Find where the given text appears and provide that cell's center as [x, y] coordinate. 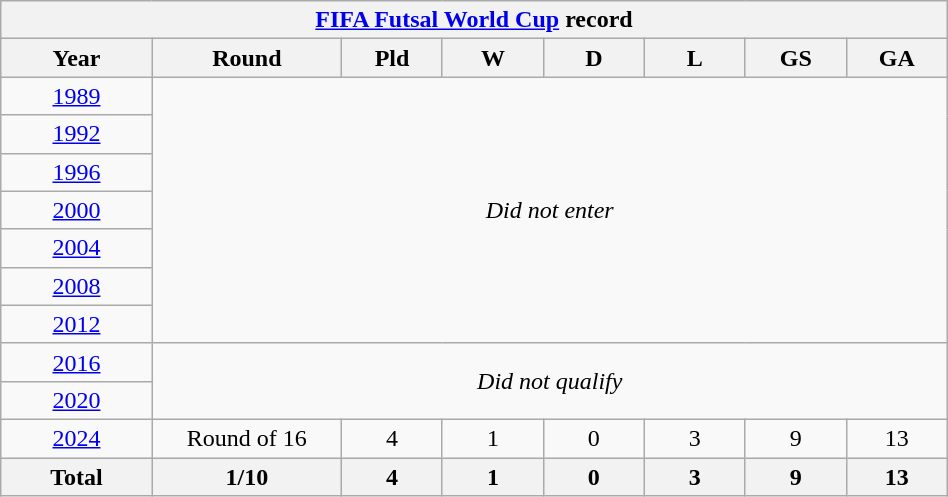
2020 [76, 400]
Year [76, 58]
GA [896, 58]
L [694, 58]
D [594, 58]
2024 [76, 438]
2012 [76, 324]
1989 [76, 96]
Total [76, 477]
FIFA Futsal World Cup record [474, 20]
2000 [76, 210]
1996 [76, 172]
Pld [392, 58]
GS [796, 58]
2004 [76, 248]
1/10 [246, 477]
1992 [76, 134]
2008 [76, 286]
Round [246, 58]
Round of 16 [246, 438]
Did not enter [550, 210]
2016 [76, 362]
Did not qualify [550, 381]
W [492, 58]
